Determine the [x, y] coordinate at the center of the cell enclosing the given text.  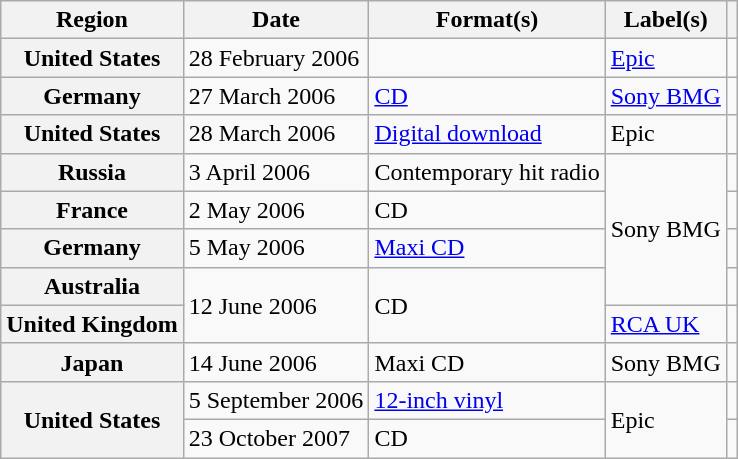
United Kingdom [92, 324]
Digital download [487, 134]
Label(s) [666, 20]
Japan [92, 362]
Russia [92, 172]
12-inch vinyl [487, 400]
Date [276, 20]
28 March 2006 [276, 134]
Region [92, 20]
23 October 2007 [276, 438]
28 February 2006 [276, 58]
Australia [92, 286]
Contemporary hit radio [487, 172]
12 June 2006 [276, 305]
France [92, 210]
3 April 2006 [276, 172]
2 May 2006 [276, 210]
5 September 2006 [276, 400]
RCA UK [666, 324]
Format(s) [487, 20]
27 March 2006 [276, 96]
14 June 2006 [276, 362]
5 May 2006 [276, 248]
